Detect which cell encompasses the target text, then output its [X, Y] center coordinate. 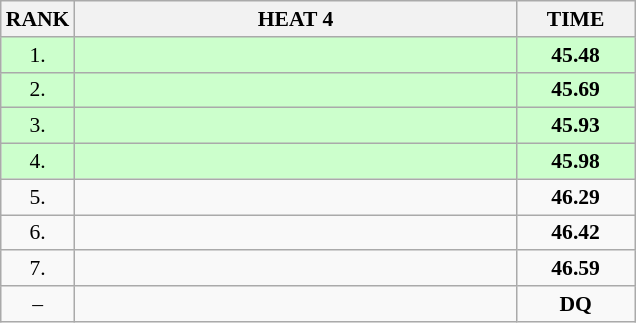
45.93 [576, 126]
3. [38, 126]
4. [38, 162]
– [38, 304]
RANK [38, 19]
TIME [576, 19]
46.42 [576, 233]
5. [38, 197]
46.59 [576, 269]
2. [38, 90]
1. [38, 55]
45.69 [576, 90]
7. [38, 269]
45.48 [576, 55]
DQ [576, 304]
6. [38, 233]
46.29 [576, 197]
HEAT 4 [295, 19]
45.98 [576, 162]
